From the cell containing the given text, extract its center point as [x, y] coordinate. 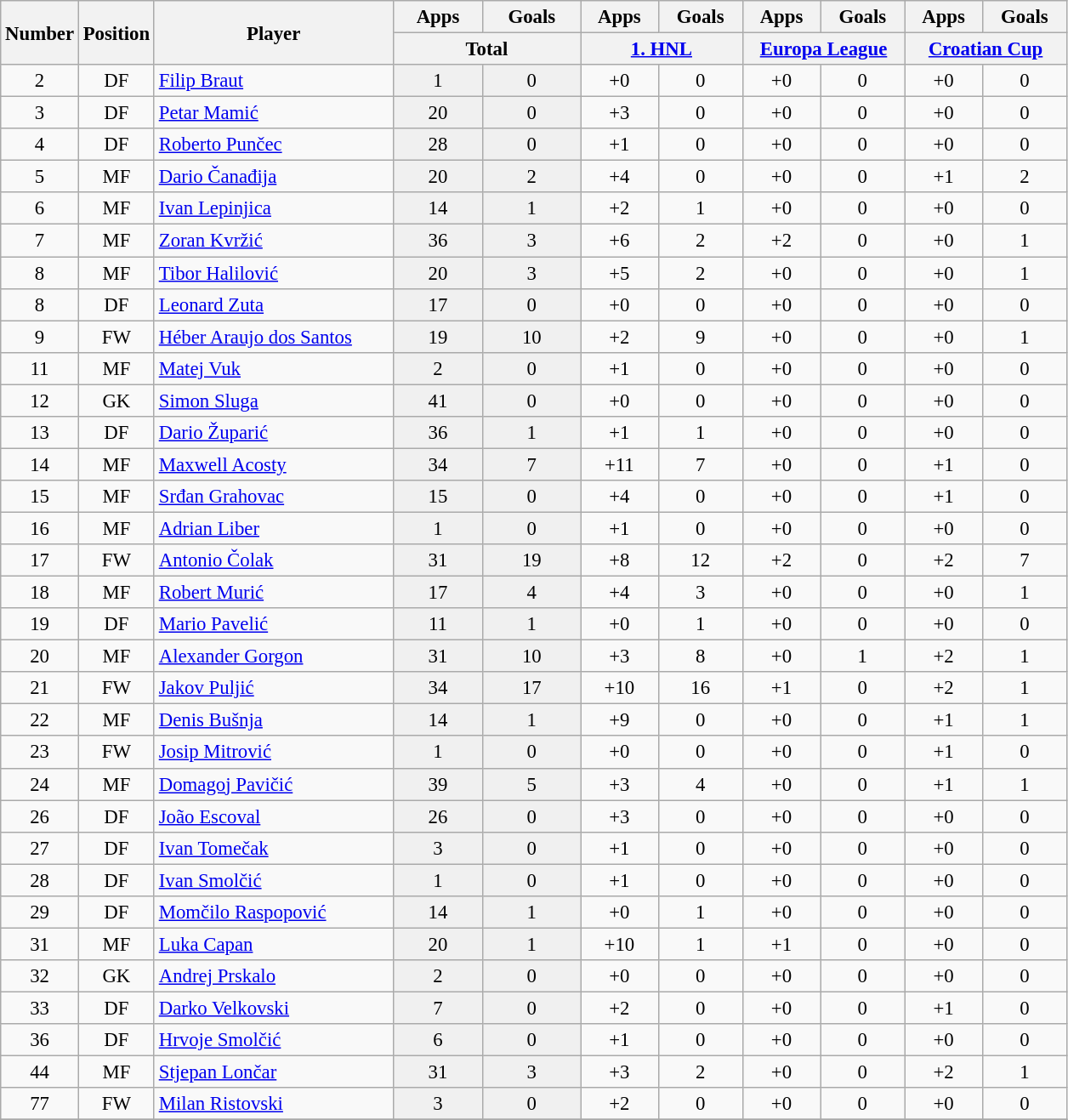
Alexander Gorgon [274, 657]
Momčilo Raspopović [274, 912]
Ivan Smolčić [274, 880]
Adrian Liber [274, 528]
+6 [620, 241]
18 [40, 593]
21 [40, 688]
+8 [620, 560]
Stjepan Lončar [274, 1072]
1. HNL [662, 49]
32 [40, 976]
41 [438, 401]
Maxwell Acosty [274, 464]
Robert Murić [274, 593]
Player [274, 32]
+11 [620, 464]
Number [40, 32]
22 [40, 720]
Ivan Lepinjica [274, 208]
13 [40, 433]
24 [40, 784]
23 [40, 753]
Domagoj Pavičić [274, 784]
44 [40, 1072]
Total [486, 49]
Simon Sluga [274, 401]
Mario Pavelić [274, 624]
Andrej Prskalo [274, 976]
Filip Braut [274, 81]
Milan Ristovski [274, 1104]
Europa League [823, 49]
33 [40, 1008]
Petar Mamić [274, 113]
João Escoval [274, 816]
Matej Vuk [274, 368]
Héber Araujo dos Santos [274, 337]
Ivan Tomečak [274, 848]
Position [116, 32]
27 [40, 848]
Josip Mitrović [274, 753]
Antonio Čolak [274, 560]
Jakov Puljić [274, 688]
Tibor Halilović [274, 273]
Croatian Cup [986, 49]
29 [40, 912]
Denis Bušnja [274, 720]
Zoran Kvržić [274, 241]
Hrvoje Smolčić [274, 1040]
Roberto Punčec [274, 145]
+5 [620, 273]
Dario Župarić [274, 433]
+9 [620, 720]
77 [40, 1104]
Darko Velkovski [274, 1008]
Dario Čanađija [274, 177]
39 [438, 784]
Leonard Zuta [274, 304]
Luka Capan [274, 944]
Srđan Grahovac [274, 497]
